Provide the (X, Y) coordinate of the cell's center where the given text is located.  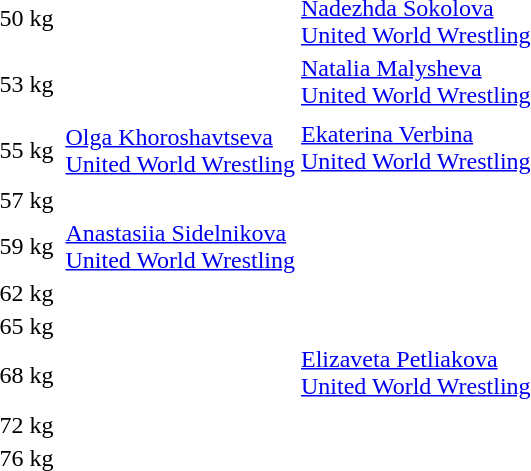
Anastasiia SidelnikovaUnited World Wrestling (180, 246)
Olga KhoroshavtsevaUnited World Wrestling (180, 150)
